Output the (X, Y) coordinate of the center of the cell containing the given text.  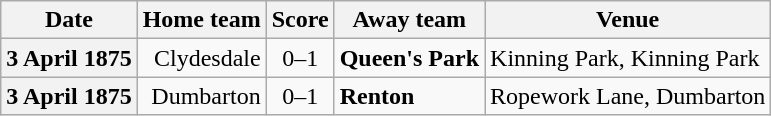
Venue (628, 20)
Ropework Lane, Dumbarton (628, 96)
Date (69, 20)
Away team (409, 20)
Clydesdale (202, 58)
Home team (202, 20)
Queen's Park (409, 58)
Renton (409, 96)
Score (300, 20)
Kinning Park, Kinning Park (628, 58)
Dumbarton (202, 96)
